Return (x, y) of the center of cell containing provided text 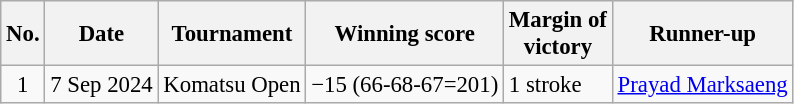
−15 (66-68-67=201) (405, 85)
Prayad Marksaeng (702, 85)
No. (23, 34)
Date (102, 34)
Winning score (405, 34)
7 Sep 2024 (102, 85)
1 stroke (558, 85)
1 (23, 85)
Tournament (232, 34)
Komatsu Open (232, 85)
Runner-up (702, 34)
Margin ofvictory (558, 34)
